Pinpoint the cell where the given text exists, returning its (x, y) midpoint coordinate. 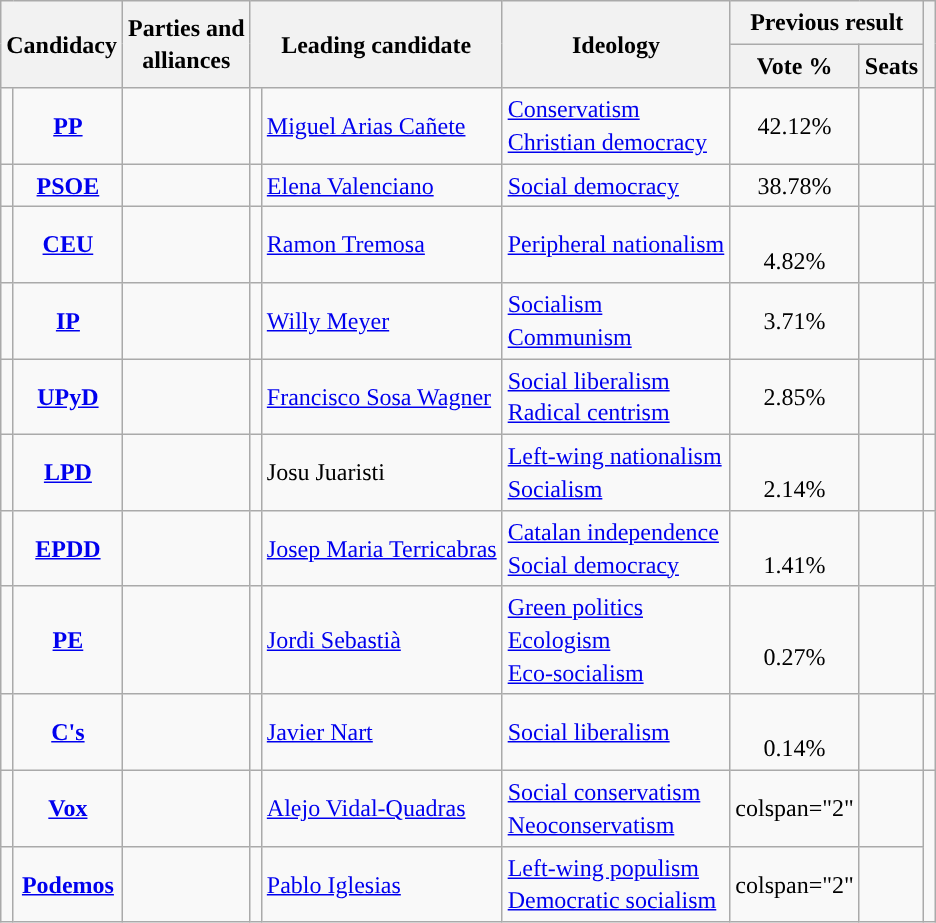
Ramon Tremosa (382, 245)
2.14% (795, 472)
CEU (68, 245)
LPD (68, 472)
Catalan independenceSocial democracy (616, 548)
Left-wing populismDemocratic socialism (616, 884)
0.14% (795, 732)
Jordi Sebastià (382, 640)
Elena Valenciano (382, 186)
Podemos (68, 884)
Josu Juaristi (382, 472)
PE (68, 640)
SocialismCommunism (616, 321)
Parties andalliances (187, 44)
Previous result (827, 22)
Green politicsEcologismEco-socialism (616, 640)
UPyD (68, 397)
Seats (891, 66)
EPDD (68, 548)
C's (68, 732)
Josep Maria Terricabras (382, 548)
4.82% (795, 245)
Social liberalism (616, 732)
38.78% (795, 186)
Pablo Iglesias (382, 884)
Candidacy (62, 44)
Alejo Vidal-Quadras (382, 808)
Miguel Arias Cañete (382, 126)
0.27% (795, 640)
Ideology (616, 44)
Social liberalismRadical centrism (616, 397)
Vote % (795, 66)
Peripheral nationalism (616, 245)
PSOE (68, 186)
42.12% (795, 126)
1.41% (795, 548)
PP (68, 126)
Social democracy (616, 186)
Willy Meyer (382, 321)
Left-wing nationalismSocialism (616, 472)
Leading candidate (376, 44)
IP (68, 321)
ConservatismChristian democracy (616, 126)
2.85% (795, 397)
Javier Nart (382, 732)
Social conservatismNeoconservatism (616, 808)
Vox (68, 808)
Francisco Sosa Wagner (382, 397)
3.71% (795, 321)
